Scan for the cell matching the given text and deliver its [x, y] coordinate at center. 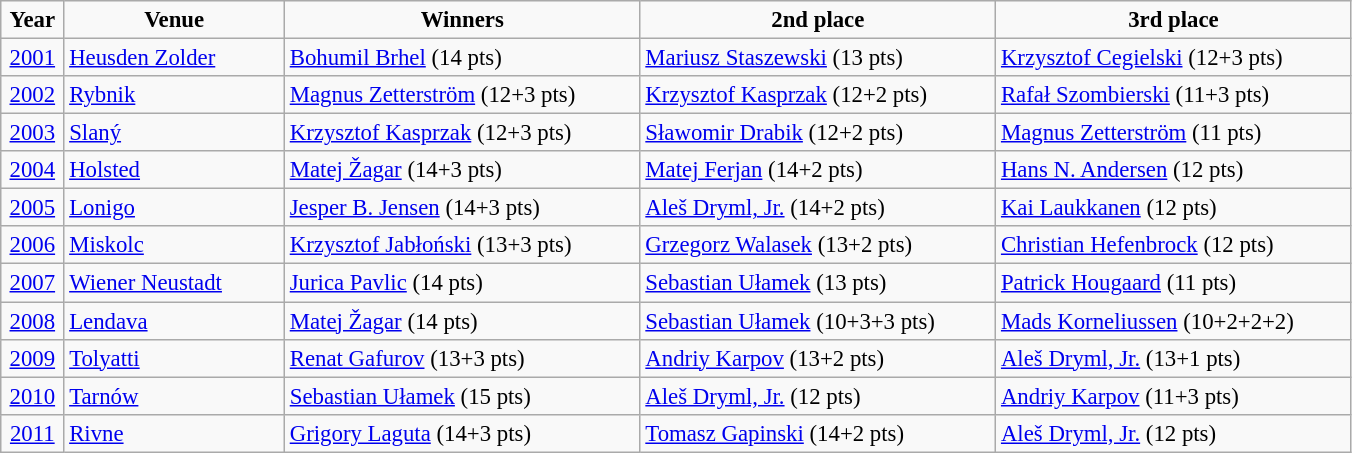
Sebastian Ułamek (10+3+3 pts) [818, 321]
2004 [32, 170]
Renat Gafurov (13+3 pts) [462, 358]
2006 [32, 245]
Sebastian Ułamek (15 pts) [462, 396]
Jesper B. Jensen (14+3 pts) [462, 208]
2011 [32, 433]
Krzysztof Jabłoński (13+3 pts) [462, 245]
Mariusz Staszewski (13 pts) [818, 58]
2001 [32, 58]
Lendava [174, 321]
Aleš Dryml, Jr. (14+2 pts) [818, 208]
Slaný [174, 133]
Tomasz Gapinski (14+2 pts) [818, 433]
Winners [462, 20]
2008 [32, 321]
Miskolc [174, 245]
Rybnik [174, 95]
Mads Korneliussen (10+2+2+2) [1174, 321]
Grzegorz Walasek (13+2 pts) [818, 245]
Tarnów [174, 396]
Sebastian Ułamek (13 pts) [818, 283]
Wiener Neustadt [174, 283]
2010 [32, 396]
Venue [174, 20]
Heusden Zolder [174, 58]
Hans N. Andersen (12 pts) [1174, 170]
Matej Ferjan (14+2 pts) [818, 170]
Christian Hefenbrock (12 pts) [1174, 245]
2nd place [818, 20]
Aleš Dryml, Jr. (13+1 pts) [1174, 358]
Magnus Zetterström (11 pts) [1174, 133]
3rd place [1174, 20]
Kai Laukkanen (12 pts) [1174, 208]
Grigory Laguta (14+3 pts) [462, 433]
2007 [32, 283]
Year [32, 20]
Andriy Karpov (13+2 pts) [818, 358]
Matej Žagar (14+3 pts) [462, 170]
Andriy Karpov (11+3 pts) [1174, 396]
Bohumil Brhel (14 pts) [462, 58]
Patrick Hougaard (11 pts) [1174, 283]
Lonigo [174, 208]
Jurica Pavlic (14 pts) [462, 283]
2002 [32, 95]
Krzysztof Cegielski (12+3 pts) [1174, 58]
Holsted [174, 170]
2003 [32, 133]
Krzysztof Kasprzak (12+2 pts) [818, 95]
Krzysztof Kasprzak (12+3 pts) [462, 133]
Magnus Zetterström (12+3 pts) [462, 95]
Rivne [174, 433]
Tolyatti [174, 358]
2005 [32, 208]
Rafał Szombierski (11+3 pts) [1174, 95]
Sławomir Drabik (12+2 pts) [818, 133]
2009 [32, 358]
Matej Žagar (14 pts) [462, 321]
